Output the [x, y] coordinate of the center of the cell containing the given text.  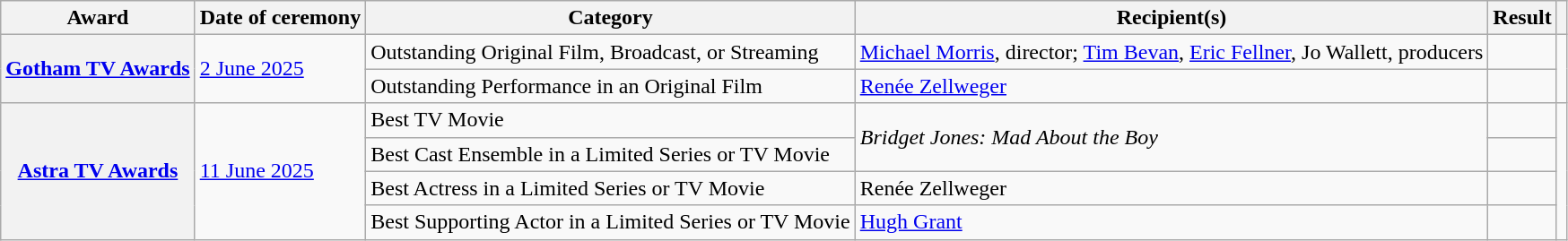
Result [1522, 18]
Best Cast Ensemble in a Limited Series or TV Movie [610, 154]
Category [610, 18]
Gotham TV Awards [98, 69]
Bridget Jones: Mad About the Boy [1172, 137]
Award [98, 18]
Best Supporting Actor in a Limited Series or TV Movie [610, 222]
Best TV Movie [610, 120]
Outstanding Original Film, Broadcast, or Streaming [610, 52]
2 June 2025 [280, 69]
Best Actress in a Limited Series or TV Movie [610, 188]
Astra TV Awards [98, 171]
Date of ceremony [280, 18]
Recipient(s) [1172, 18]
Hugh Grant [1172, 222]
Michael Morris, director; Tim Bevan, Eric Fellner, Jo Wallett, producers [1172, 52]
Outstanding Performance in an Original Film [610, 86]
11 June 2025 [280, 171]
